Return the (X, Y) coordinate for the center point of the cell that contains the specified text.  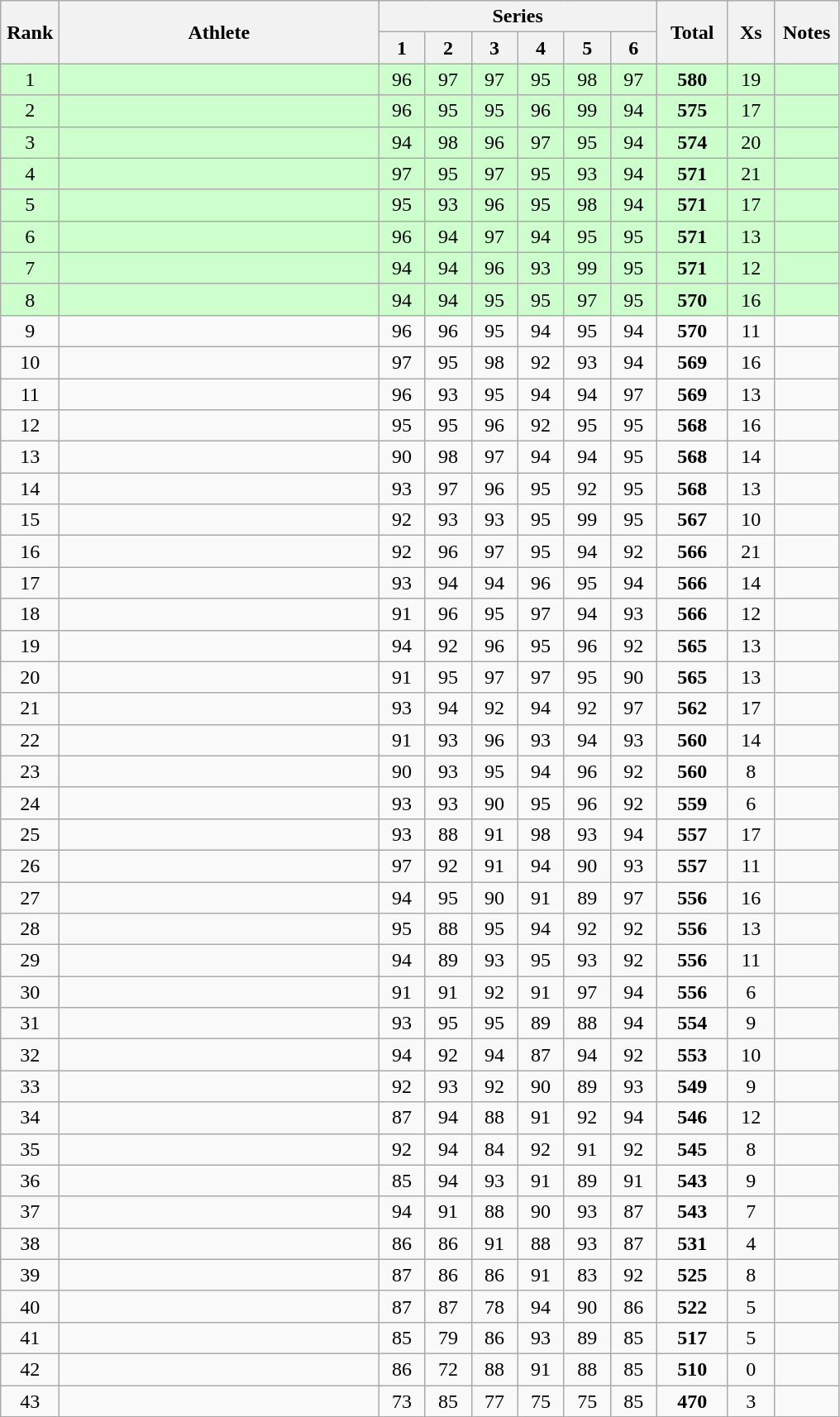
517 (692, 1338)
40 (30, 1306)
79 (448, 1338)
22 (30, 740)
42 (30, 1369)
25 (30, 834)
562 (692, 708)
Total (692, 32)
553 (692, 1055)
0 (751, 1369)
38 (30, 1243)
574 (692, 142)
32 (30, 1055)
78 (494, 1306)
23 (30, 771)
545 (692, 1149)
33 (30, 1086)
Xs (751, 32)
559 (692, 803)
41 (30, 1338)
31 (30, 1023)
43 (30, 1401)
Athlete (219, 32)
Series (518, 17)
15 (30, 520)
83 (587, 1275)
72 (448, 1369)
575 (692, 111)
470 (692, 1401)
84 (494, 1149)
580 (692, 79)
30 (30, 992)
18 (30, 614)
Rank (30, 32)
27 (30, 897)
24 (30, 803)
77 (494, 1401)
510 (692, 1369)
28 (30, 929)
531 (692, 1243)
36 (30, 1181)
26 (30, 866)
29 (30, 961)
37 (30, 1212)
546 (692, 1118)
554 (692, 1023)
35 (30, 1149)
567 (692, 520)
522 (692, 1306)
549 (692, 1086)
525 (692, 1275)
Notes (807, 32)
39 (30, 1275)
34 (30, 1118)
73 (402, 1401)
